Search for the cell housing the specified text and yield its (X, Y) center coordinate. 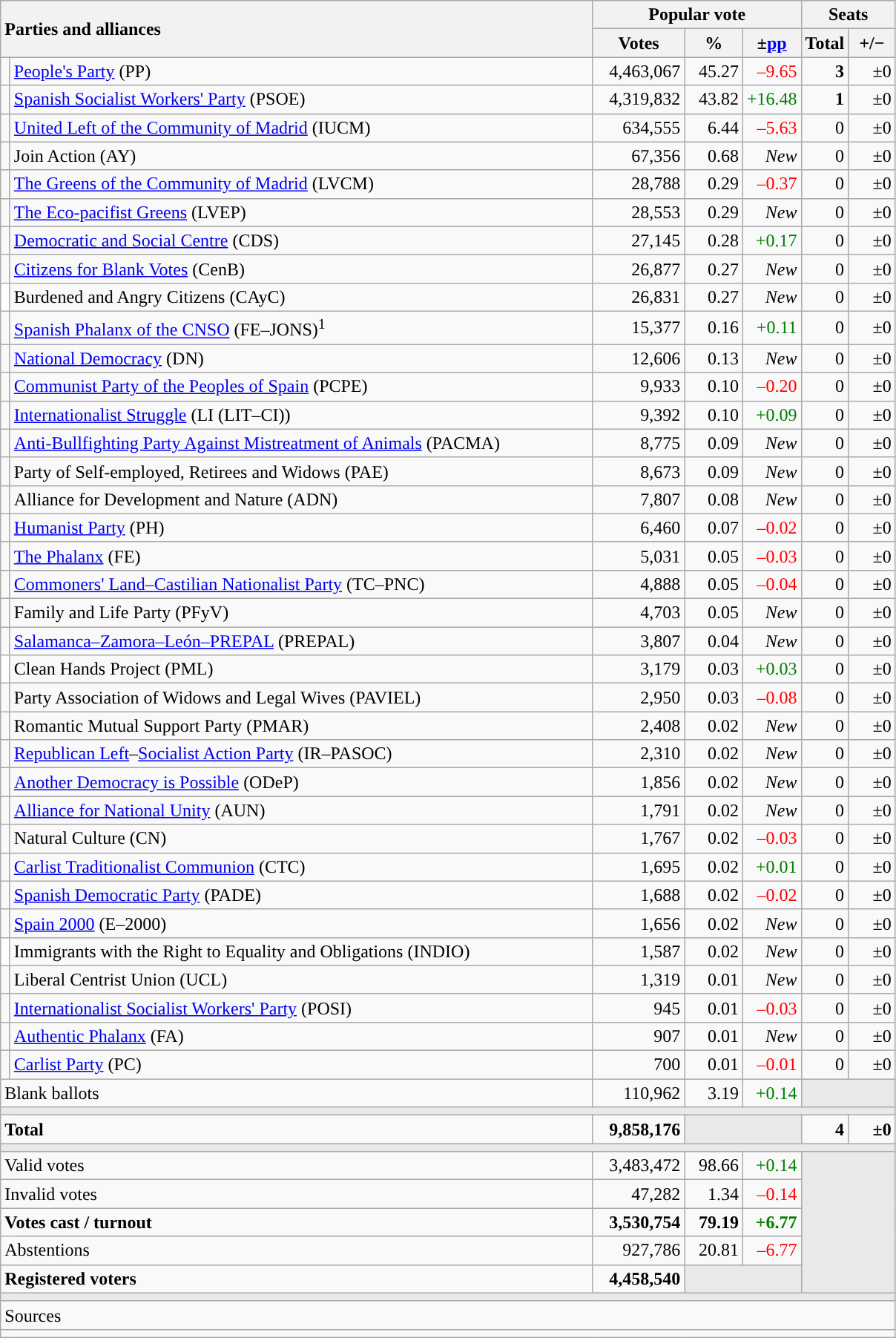
1,767 (639, 839)
8,673 (639, 471)
9,392 (639, 415)
Alliance for Development and Nature (ADN) (301, 499)
3,483,472 (639, 1166)
3,179 (639, 669)
28,788 (639, 184)
Communist Party of the Peoples of Spain (PCPE) (301, 387)
15,377 (639, 328)
Anti-Bullfighting Party Against Mistreatment of Animals (PACMA) (301, 443)
Parties and alliances (297, 29)
4,888 (639, 584)
110,962 (639, 1093)
4 (825, 1129)
Democratic and Social Centre (CDS) (301, 240)
3,530,754 (639, 1222)
Authentic Phalanx (FA) (301, 1036)
Registered voters (297, 1279)
Votes (639, 43)
20.81 (714, 1250)
Blank ballots (297, 1093)
–9.65 (771, 71)
67,356 (639, 156)
Romantic Mutual Support Party (PMAR) (301, 726)
Another Democracy is Possible (ODeP) (301, 782)
47,282 (639, 1194)
–0.01 (771, 1065)
9,858,176 (639, 1129)
Burdened and Angry Citizens (CAyC) (301, 297)
Natural Culture (CN) (301, 839)
Alliance for National Unity (AUN) (301, 810)
Valid votes (297, 1166)
+6.77 (771, 1222)
–0.08 (771, 698)
+0.01 (771, 867)
4,463,067 (639, 71)
Liberal Centrist Union (UCL) (301, 980)
0.07 (714, 528)
Internationalist Socialist Workers' Party (POSI) (301, 1008)
Humanist Party (PH) (301, 528)
9,933 (639, 387)
1.34 (714, 1194)
0.08 (714, 499)
26,877 (639, 269)
2,408 (639, 726)
26,831 (639, 297)
700 (639, 1065)
Spanish Socialist Workers' Party (PSOE) (301, 99)
Seats (849, 15)
Commoners' Land–Castilian Nationalist Party (TC–PNC) (301, 584)
Join Action (AY) (301, 156)
1,587 (639, 951)
The Greens of the Community of Madrid (LVCM) (301, 184)
Party Association of Widows and Legal Wives (PAVIEL) (301, 698)
Party of Self-employed, Retirees and Widows (PAE) (301, 471)
Carlist Party (PC) (301, 1065)
79.19 (714, 1222)
5,031 (639, 556)
–0.14 (771, 1194)
1,319 (639, 980)
3 (825, 71)
0.13 (714, 358)
% (714, 43)
–0.20 (771, 387)
7,807 (639, 499)
The Phalanx (FE) (301, 556)
6.44 (714, 128)
4,319,832 (639, 99)
Clean Hands Project (PML) (301, 669)
United Left of the Community of Madrid (IUCM) (301, 128)
45.27 (714, 71)
634,555 (639, 128)
1,856 (639, 782)
27,145 (639, 240)
Spain 2000 (E–2000) (301, 923)
1 (825, 99)
4,703 (639, 613)
6,460 (639, 528)
2,310 (639, 754)
1,791 (639, 810)
0.28 (714, 240)
Sources (448, 1315)
43.82 (714, 99)
Popular vote (697, 15)
The Eco-pacifist Greens (LVEP) (301, 212)
12,606 (639, 358)
1,688 (639, 895)
People's Party (PP) (301, 71)
Carlist Traditionalist Communion (CTC) (301, 867)
Spanish Phalanx of the CNSO (FE–JONS)1 (301, 328)
Salamanca–Zamora–León–PREPAL (PREPAL) (301, 641)
0.04 (714, 641)
98.66 (714, 1166)
Abstentions (297, 1250)
Spanish Democratic Party (PADE) (301, 895)
4,458,540 (639, 1279)
Family and Life Party (PFyV) (301, 613)
Votes cast / turnout (297, 1222)
Citizens for Blank Votes (CenB) (301, 269)
+0.03 (771, 669)
Invalid votes (297, 1194)
3,807 (639, 641)
+0.11 (771, 328)
National Democracy (DN) (301, 358)
+0.09 (771, 415)
+0.17 (771, 240)
±pp (771, 43)
+/− (872, 43)
927,786 (639, 1250)
3.19 (714, 1093)
–0.04 (771, 584)
Republican Left–Socialist Action Party (IR–PASOC) (301, 754)
907 (639, 1036)
Immigrants with the Right to Equality and Obligations (INDIO) (301, 951)
–0.37 (771, 184)
0.16 (714, 328)
Internationalist Struggle (LI (LIT–CI)) (301, 415)
0.68 (714, 156)
8,775 (639, 443)
1,695 (639, 867)
945 (639, 1008)
–6.77 (771, 1250)
+16.48 (771, 99)
–5.63 (771, 128)
2,950 (639, 698)
1,656 (639, 923)
28,553 (639, 212)
